Output the [x, y] coordinate of the center of the cell containing the given text.  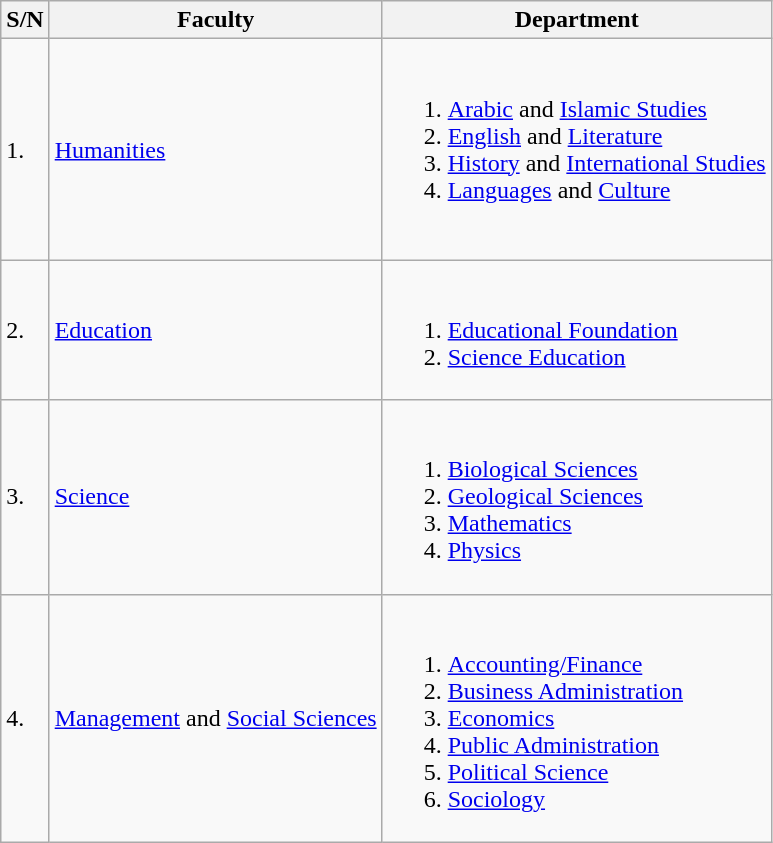
S/N [25, 20]
4. [25, 718]
Accounting/FinanceBusiness AdministrationEconomicsPublic AdministrationPolitical ScienceSociology [576, 718]
2. [25, 330]
Biological SciencesGeological SciencesMathematicsPhysics [576, 497]
Arabic and Islamic StudiesEnglish and LiteratureHistory and International StudiesLanguages and Culture [576, 150]
Educational FoundationScience Education [576, 330]
Education [216, 330]
Department [576, 20]
Faculty [216, 20]
Management and Social Sciences [216, 718]
Science [216, 497]
1. [25, 150]
3. [25, 497]
Humanities [216, 150]
